Detect which cell encompasses the target text, then output its (X, Y) center coordinate. 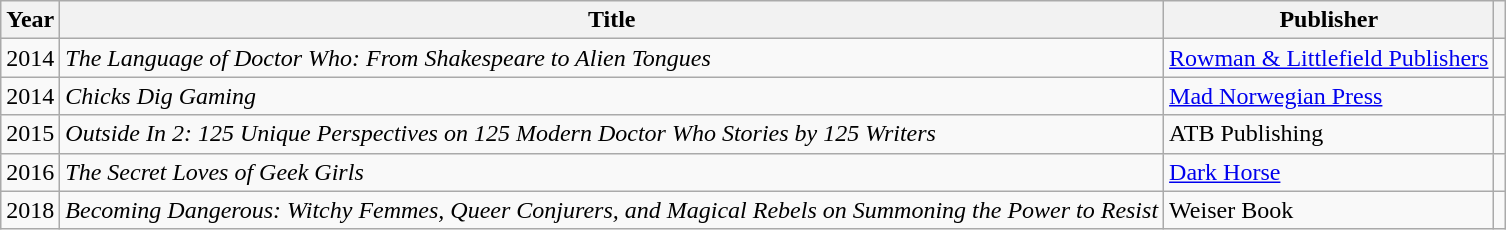
The Language of Doctor Who: From Shakespeare to Alien Tongues (612, 58)
The Secret Loves of Geek Girls (612, 172)
Chicks Dig Gaming (612, 96)
Mad Norwegian Press (1329, 96)
2018 (30, 210)
ATB Publishing (1329, 134)
Dark Horse (1329, 172)
Rowman & Littlefield Publishers (1329, 58)
Title (612, 20)
Publisher (1329, 20)
Becoming Dangerous: Witchy Femmes, Queer Conjurers, and Magical Rebels on Summoning the Power to Resist (612, 210)
2015 (30, 134)
Weiser Book (1329, 210)
2016 (30, 172)
Year (30, 20)
Outside In 2: 125 Unique Perspectives on 125 Modern Doctor Who Stories by 125 Writers (612, 134)
